Determine the (X, Y) coordinate at the center of the cell enclosing the given text.  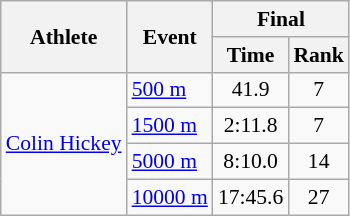
5000 m (170, 162)
27 (318, 197)
17:45.6 (250, 197)
Final (281, 19)
2:11.8 (250, 126)
Event (170, 36)
10000 m (170, 197)
Colin Hickey (64, 143)
Athlete (64, 36)
1500 m (170, 126)
Rank (318, 55)
Time (250, 55)
14 (318, 162)
41.9 (250, 90)
8:10.0 (250, 162)
500 m (170, 90)
